For the text-containing cell, return its midpoint in [X, Y] coordinate format. 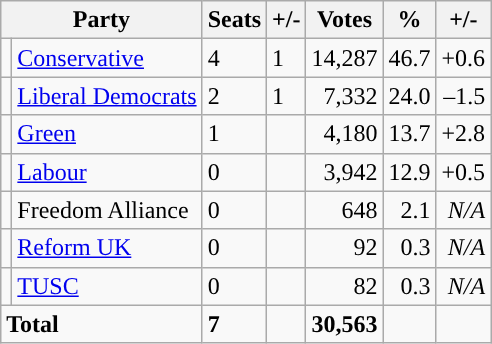
Votes [344, 20]
13.7 [410, 134]
% [410, 20]
3,942 [344, 172]
30,563 [344, 324]
4,180 [344, 134]
2 [234, 96]
Party [102, 20]
82 [344, 286]
TUSC [107, 286]
2.1 [410, 210]
46.7 [410, 58]
Reform UK [107, 248]
24.0 [410, 96]
+0.6 [464, 58]
92 [344, 248]
Green [107, 134]
7 [234, 324]
+2.8 [464, 134]
7,332 [344, 96]
Conservative [107, 58]
12.9 [410, 172]
14,287 [344, 58]
Total [102, 324]
–1.5 [464, 96]
4 [234, 58]
648 [344, 210]
Freedom Alliance [107, 210]
Seats [234, 20]
Labour [107, 172]
+0.5 [464, 172]
Liberal Democrats [107, 96]
